From the cell containing the given text, extract its center point as [X, Y] coordinate. 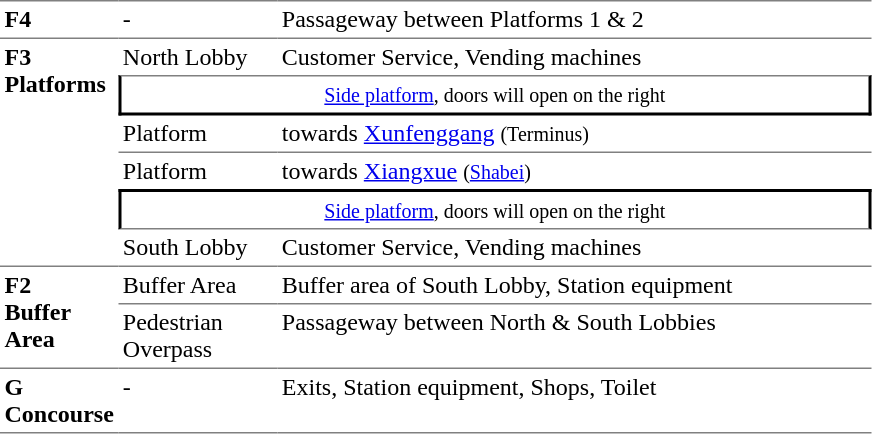
South Lobby [198, 249]
North Lobby [198, 57]
F3Platforms [59, 153]
Passageway between Platforms 1 & 2 [574, 19]
Exits, Station equipment, Shops, Toilet [574, 401]
F2Buffer Area [59, 318]
Passageway between North & South Lobbies [574, 336]
towards Xunfenggang (Terminus) [574, 134]
GConcourse [59, 401]
Buffer area of South Lobby, Station equipment [574, 286]
Pedestrian Overpass [198, 336]
towards Xiangxue (Shabei) [574, 171]
Buffer Area [198, 286]
F4 [59, 19]
